From the cell containing the given text, extract its center point as (X, Y) coordinate. 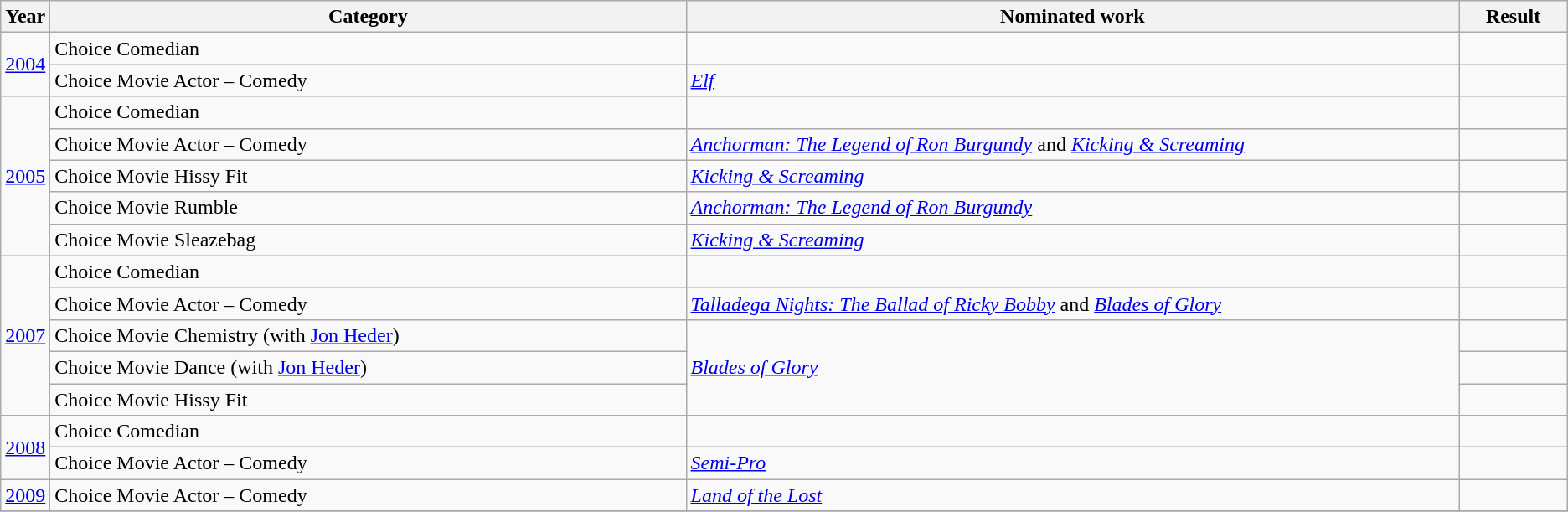
Elf (1072, 80)
Year (25, 17)
2009 (25, 495)
Category (369, 17)
Blades of Glory (1072, 367)
Land of the Lost (1072, 495)
Nominated work (1072, 17)
2005 (25, 176)
Choice Movie Rumble (369, 208)
Choice Movie Chemistry (with Jon Heder) (369, 335)
Talladega Nights: The Ballad of Ricky Bobby and Blades of Glory (1072, 303)
2007 (25, 335)
Choice Movie Sleazebag (369, 240)
Semi-Pro (1072, 463)
Anchorman: The Legend of Ron Burgundy (1072, 208)
Result (1513, 17)
2004 (25, 65)
Anchorman: The Legend of Ron Burgundy and Kicking & Screaming (1072, 144)
Choice Movie Dance (with Jon Heder) (369, 367)
2008 (25, 447)
